From the cell containing the given text, extract its center point as [x, y] coordinate. 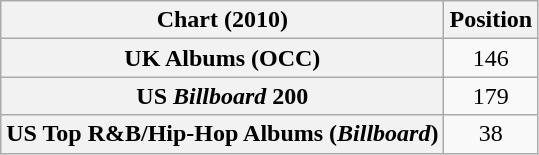
38 [491, 134]
US Billboard 200 [222, 96]
US Top R&B/Hip-Hop Albums (Billboard) [222, 134]
146 [491, 58]
UK Albums (OCC) [222, 58]
Chart (2010) [222, 20]
Position [491, 20]
179 [491, 96]
